From the cell containing the given text, extract its center point as [X, Y] coordinate. 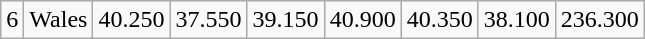
39.150 [286, 20]
40.350 [440, 20]
6 [12, 20]
40.900 [362, 20]
40.250 [132, 20]
236.300 [600, 20]
Wales [58, 20]
38.100 [516, 20]
37.550 [208, 20]
